Capture the cell that displays the provided text and extract its [x, y] central coordinate. 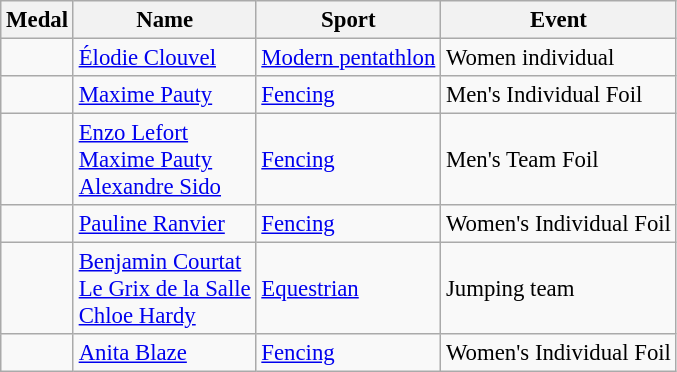
Name [164, 20]
Equestrian [348, 289]
Medal [38, 20]
Benjamin CourtatLe Grix de la SalleChloe Hardy [164, 289]
Men's Team Foil [559, 160]
Élodie Clouvel [164, 58]
Modern pentathlon [348, 58]
Jumping team [559, 289]
Sport [348, 20]
Maxime Pauty [164, 95]
Pauline Ranvier [164, 224]
Women individual [559, 58]
Anita Blaze [164, 353]
Men's Individual Foil [559, 95]
Enzo LefortMaxime PautyAlexandre Sido [164, 160]
Event [559, 20]
